Return [X, Y] of the center of cell containing provided text 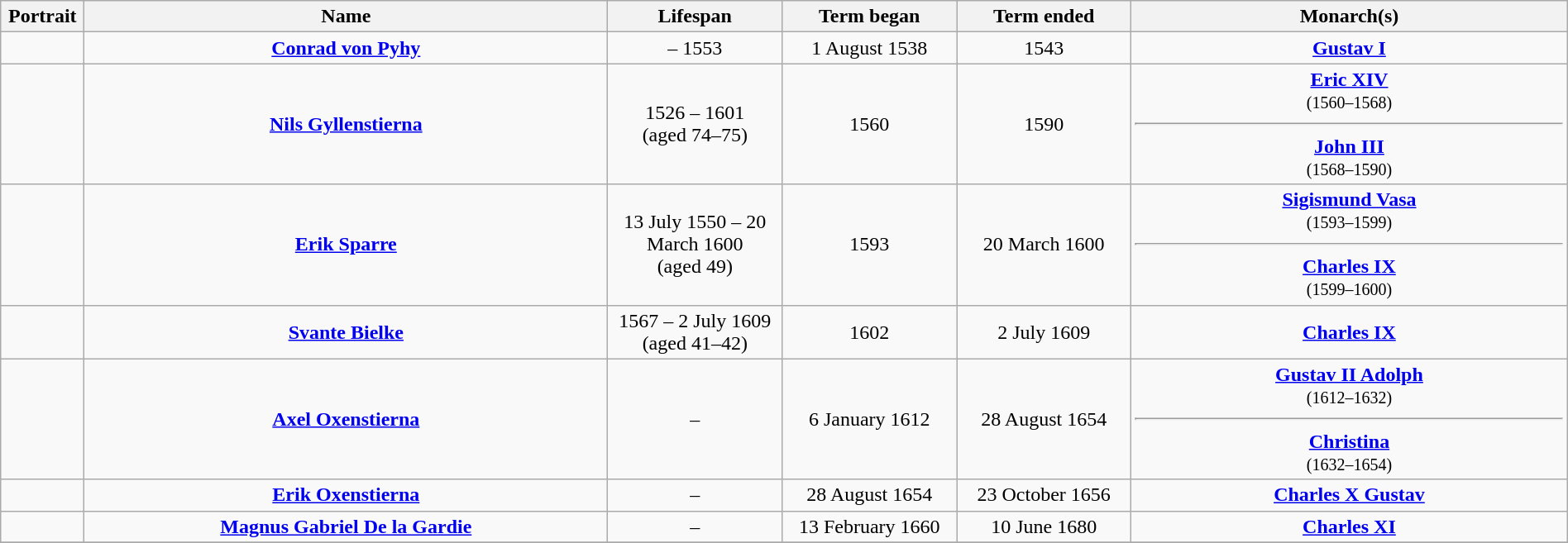
10 June 1680 [1044, 526]
Erik Sparre [346, 245]
Conrad von Pyhy [346, 48]
Erik Oxenstierna [346, 495]
1526 – 1601(aged 74–75) [695, 124]
13 July 1550 – 20 March 1600(aged 49) [695, 245]
– 1553 [695, 48]
2 July 1609 [1044, 332]
Nils Gyllenstierna [346, 124]
1602 [870, 332]
Lifespan [695, 17]
Gustav II Adolph(1612–1632)Christina(1632–1654) [1350, 419]
20 March 1600 [1044, 245]
1543 [1044, 48]
Monarch(s) [1350, 17]
Term began [870, 17]
1567 – 2 July 1609(aged 41–42) [695, 332]
1593 [870, 245]
Sigismund Vasa(1593–1599)Charles IX(1599–1600) [1350, 245]
1 August 1538 [870, 48]
Charles X Gustav [1350, 495]
Charles XI [1350, 526]
Name [346, 17]
Portrait [43, 17]
6 January 1612 [870, 419]
13 February 1660 [870, 526]
Gustav I [1350, 48]
Term ended [1044, 17]
23 October 1656 [1044, 495]
Charles IX [1350, 332]
1560 [870, 124]
Svante Bielke [346, 332]
1590 [1044, 124]
Magnus Gabriel De la Gardie [346, 526]
Eric XIV(1560–1568)John III(1568–1590) [1350, 124]
Axel Oxenstierna [346, 419]
